Scan for the cell matching the given text and deliver its [X, Y] coordinate at center. 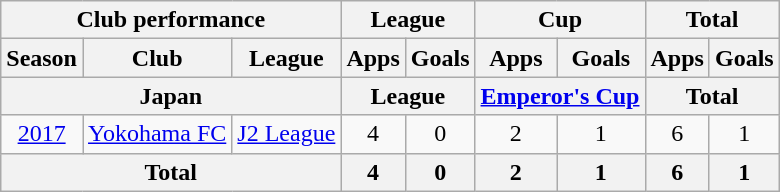
2017 [42, 134]
Cup [560, 20]
Season [42, 58]
Emperor's Cup [560, 96]
J2 League [286, 134]
Yokohama FC [156, 134]
Japan [171, 96]
Club [156, 58]
Club performance [171, 20]
